Extract the [x, y] coordinate from the center of the cell holding the provided text.  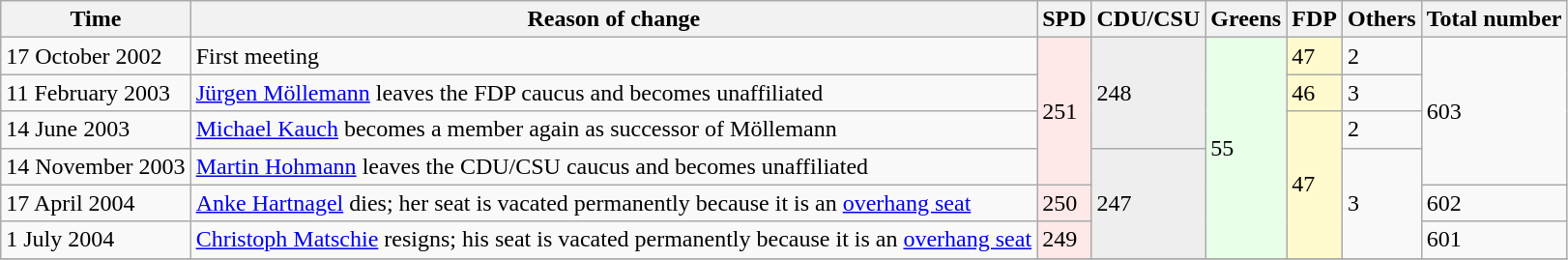
251 [1064, 111]
Time [96, 19]
55 [1246, 148]
250 [1064, 203]
17 October 2002 [96, 56]
247 [1148, 203]
1 July 2004 [96, 240]
FDP [1315, 19]
14 November 2003 [96, 166]
601 [1495, 240]
249 [1064, 240]
Michael Kauch becomes a member again as successor of Möllemann [613, 130]
603 [1495, 111]
Martin Hohmann leaves the CDU/CSU caucus and becomes unaffiliated [613, 166]
602 [1495, 203]
Reason of change [613, 19]
14 June 2003 [96, 130]
Anke Hartnagel dies; her seat is vacated permanently because it is an overhang seat [613, 203]
Others [1381, 19]
Jürgen Möllemann leaves the FDP caucus and becomes unaffiliated [613, 93]
SPD [1064, 19]
248 [1148, 93]
Christoph Matschie resigns; his seat is vacated permanently because it is an overhang seat [613, 240]
Greens [1246, 19]
11 February 2003 [96, 93]
17 April 2004 [96, 203]
Total number [1495, 19]
CDU/CSU [1148, 19]
First meeting [613, 56]
46 [1315, 93]
